For the text-containing cell, return its midpoint in (X, Y) coordinate format. 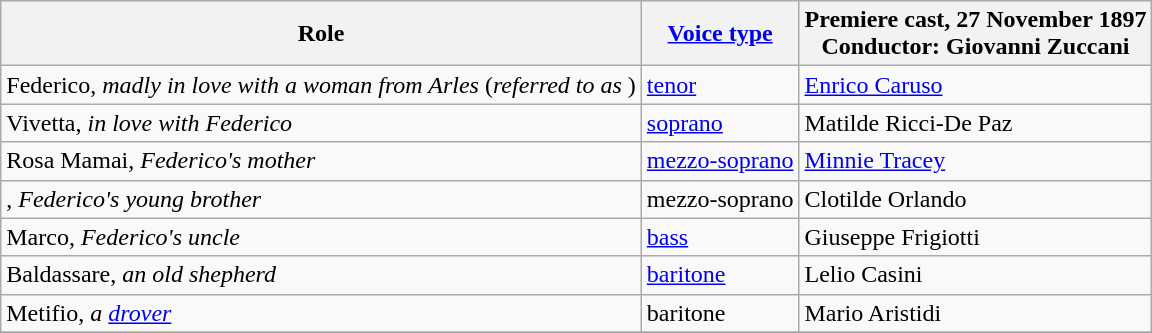
tenor (720, 85)
, Federico's young brother (322, 199)
Marco, Federico's uncle (322, 237)
Rosa Mamai, Federico's mother (322, 161)
bass (720, 237)
Clotilde Orlando (976, 199)
Metifio, a drover (322, 313)
Minnie Tracey (976, 161)
Enrico Caruso (976, 85)
soprano (720, 123)
Matilde Ricci-De Paz (976, 123)
Premiere cast, 27 November 1897Conductor: Giovanni Zuccani (976, 34)
Federico, madly in love with a woman from Arles (referred to as ) (322, 85)
Vivetta, in love with Federico (322, 123)
Lelio Casini (976, 275)
Mario Aristidi (976, 313)
Giuseppe Frigiotti (976, 237)
Baldassare, an old shepherd (322, 275)
Voice type (720, 34)
Role (322, 34)
